Extract the [X, Y] coordinate from the center of the cell holding the provided text.  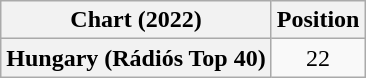
Chart (2022) [136, 20]
22 [318, 58]
Hungary (Rádiós Top 40) [136, 58]
Position [318, 20]
